Scan for the cell matching the given text and deliver its [x, y] coordinate at center. 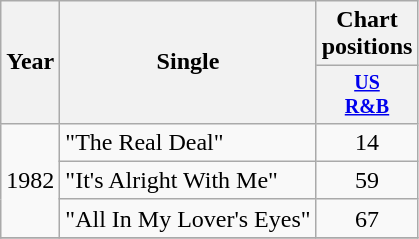
67 [367, 218]
"It's Alright With Me" [188, 180]
USR&B [367, 94]
14 [367, 142]
59 [367, 180]
"All In My Lover's Eyes" [188, 218]
1982 [30, 180]
Single [188, 62]
Year [30, 62]
Chart positions [367, 34]
"The Real Deal" [188, 142]
